For the text-containing cell, return its midpoint in (X, Y) coordinate format. 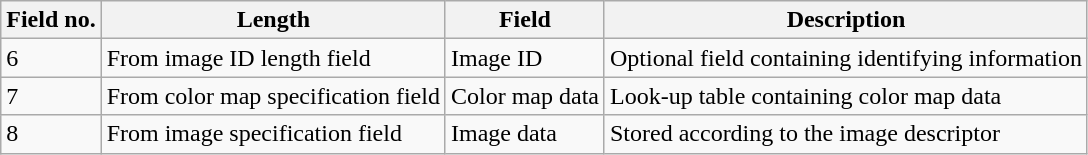
Length (273, 20)
From image specification field (273, 134)
Image data (524, 134)
Field (524, 20)
Optional field containing identifying information (846, 58)
Look-up table containing color map data (846, 96)
Image ID (524, 58)
7 (51, 96)
Color map data (524, 96)
From color map specification field (273, 96)
Stored according to the image descriptor (846, 134)
From image ID length field (273, 58)
8 (51, 134)
Field no. (51, 20)
Description (846, 20)
6 (51, 58)
